Identify which cell holds the provided text, then report its (x, y) central coordinate. 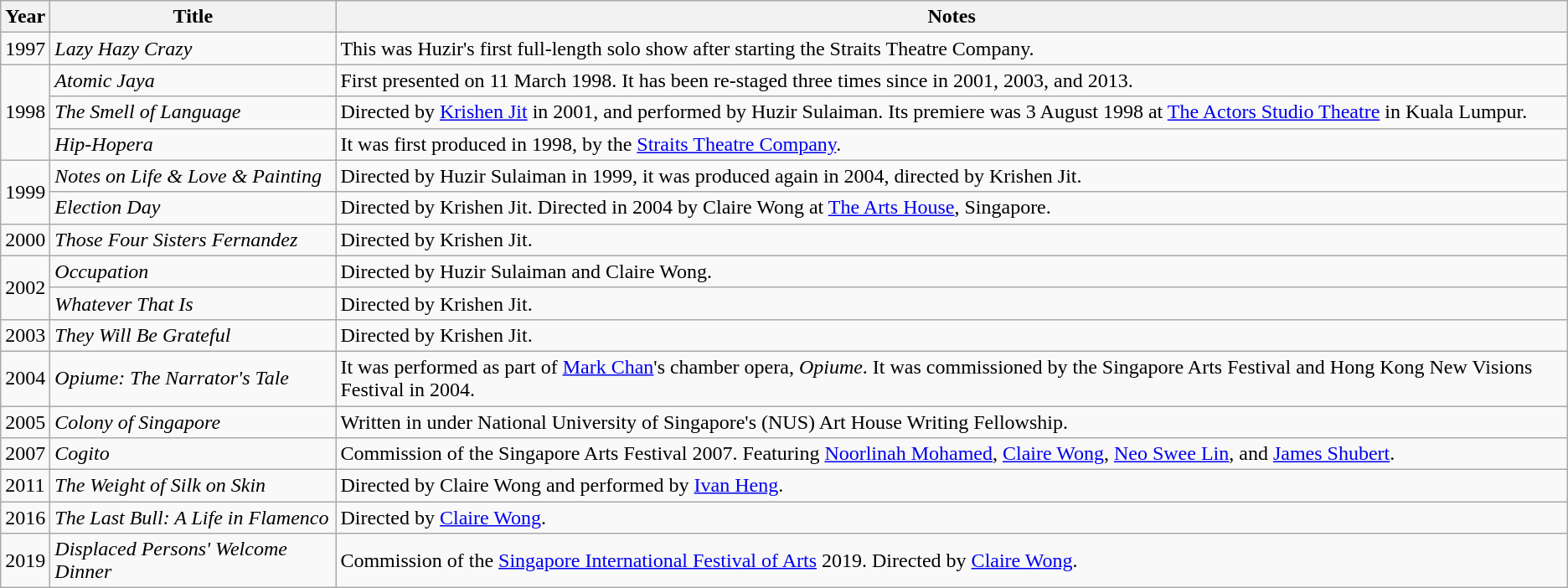
Whatever That Is (193, 303)
Title (193, 17)
This was Huzir's first full-length solo show after starting the Straits Theatre Company. (952, 49)
Occupation (193, 271)
Opiume: The Narrator's Tale (193, 379)
Commission of the Singapore Arts Festival 2007. Featuring Noorlinah Mohamed, Claire Wong, Neo Swee Lin, and James Shubert. (952, 454)
Notes on Life & Love & Painting (193, 176)
2007 (25, 454)
Cogito (193, 454)
First presented on 11 March 1998. It has been re-staged three times since in 2001, 2003, and 2013. (952, 80)
Election Day (193, 208)
2004 (25, 379)
Year (25, 17)
1999 (25, 192)
2000 (25, 240)
Directed by Claire Wong and performed by Ivan Heng. (952, 486)
2011 (25, 486)
Lazy Hazy Crazy (193, 49)
It was first produced in 1998, by the Straits Theatre Company. (952, 144)
The Weight of Silk on Skin (193, 486)
Those Four Sisters Fernandez (193, 240)
Directed by Krishen Jit in 2001, and performed by Huzir Sulaiman. Its premiere was 3 August 1998 at The Actors Studio Theatre in Kuala Lumpur. (952, 112)
2019 (25, 561)
Notes (952, 17)
2002 (25, 287)
2005 (25, 421)
2016 (25, 518)
Directed by Huzir Sulaiman and Claire Wong. (952, 271)
Directed by Huzir Sulaiman in 1999, it was produced again in 2004, directed by Krishen Jit. (952, 176)
1998 (25, 112)
Written in under National University of Singapore's (NUS) Art House Writing Fellowship. (952, 421)
Directed by Claire Wong. (952, 518)
1997 (25, 49)
Hip-Hopera (193, 144)
Atomic Jaya (193, 80)
They Will Be Grateful (193, 335)
Commission of the Singapore International Festival of Arts 2019. Directed by Claire Wong. (952, 561)
Directed by Krishen Jit. Directed in 2004 by Claire Wong at The Arts House, Singapore. (952, 208)
The Last Bull: A Life in Flamenco (193, 518)
Colony of Singapore (193, 421)
The Smell of Language (193, 112)
2003 (25, 335)
Displaced Persons' Welcome Dinner (193, 561)
